Find where the given text appears and provide that cell's center as [x, y] coordinate. 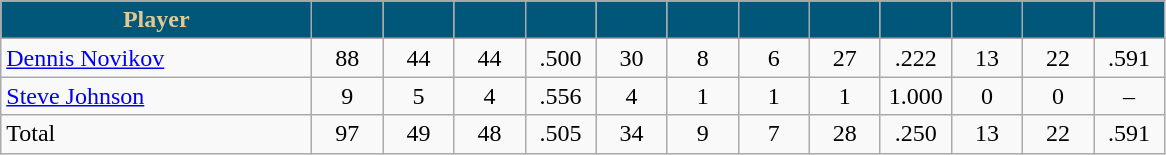
Dennis Novikov [156, 58]
.556 [560, 96]
5 [418, 96]
34 [632, 134]
30 [632, 58]
Steve Johnson [156, 96]
6 [774, 58]
28 [844, 134]
49 [418, 134]
.505 [560, 134]
Total [156, 134]
48 [490, 134]
Player [156, 20]
7 [774, 134]
1.000 [916, 96]
.222 [916, 58]
88 [348, 58]
.250 [916, 134]
– [1130, 96]
97 [348, 134]
27 [844, 58]
8 [702, 58]
.500 [560, 58]
